For the text-containing cell, return its midpoint in [X, Y] coordinate format. 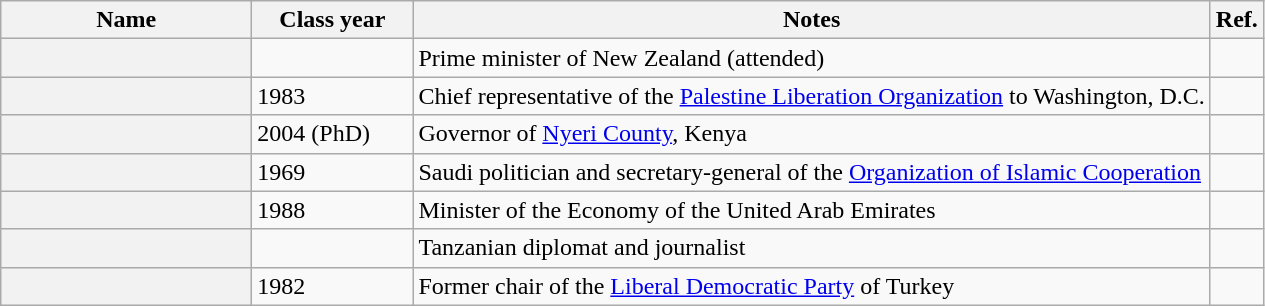
Ref. [1236, 20]
Chief representative of the Palestine Liberation Organization to Washington, D.C. [812, 96]
Saudi politician and secretary-general of the Organization of Islamic Cooperation [812, 172]
Former chair of the Liberal Democratic Party of Turkey [812, 286]
Governor of Nyeri County, Kenya [812, 134]
1982 [332, 286]
Class year [332, 20]
1969 [332, 172]
Tanzanian diplomat and journalist [812, 248]
Notes [812, 20]
Minister of the Economy of the United Arab Emirates [812, 210]
Prime minister of New Zealand (attended) [812, 58]
1988 [332, 210]
1983 [332, 96]
2004 (PhD) [332, 134]
Name [126, 20]
